Extract the [X, Y] coordinate from the center of the cell holding the provided text.  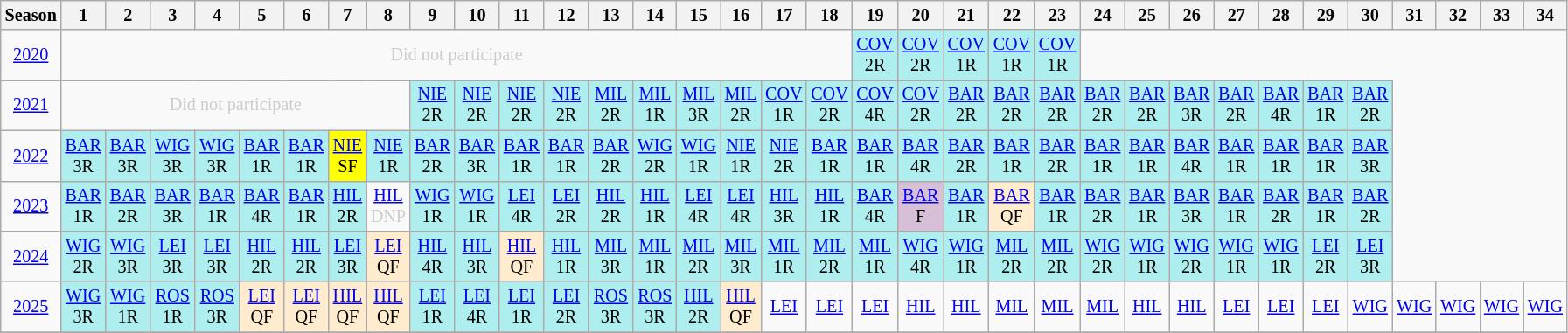
22 [1012, 16]
21 [966, 16]
23 [1057, 16]
2025 [31, 307]
28 [1280, 16]
14 [655, 16]
12 [567, 16]
25 [1147, 16]
7 [348, 16]
24 [1102, 16]
NIESF [348, 156]
BARQF [1012, 206]
20 [921, 16]
11 [521, 16]
17 [784, 16]
BARF [921, 206]
8 [388, 16]
1 [84, 16]
2022 [31, 156]
COV4R [875, 106]
34 [1545, 16]
32 [1458, 16]
Season [31, 16]
33 [1502, 16]
2021 [31, 106]
WIG4R [921, 257]
26 [1191, 16]
9 [432, 16]
6 [306, 16]
15 [699, 16]
2023 [31, 206]
2020 [31, 55]
ROS1R [173, 307]
18 [829, 16]
31 [1414, 16]
19 [875, 16]
5 [262, 16]
13 [610, 16]
HIL4R [432, 257]
3 [173, 16]
30 [1369, 16]
10 [477, 16]
2024 [31, 257]
16 [742, 16]
27 [1237, 16]
4 [217, 16]
HILDNP [388, 206]
29 [1326, 16]
2 [128, 16]
